Capture the cell that displays the provided text and extract its (X, Y) central coordinate. 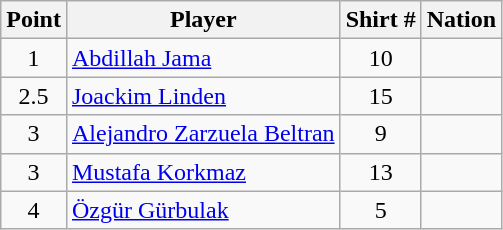
Nation (461, 20)
Mustafa Korkmaz (203, 172)
9 (380, 134)
Point (34, 20)
4 (34, 210)
5 (380, 210)
Shirt # (380, 20)
Özgür Gürbulak (203, 210)
1 (34, 58)
Joackim Linden (203, 96)
10 (380, 58)
15 (380, 96)
2.5 (34, 96)
13 (380, 172)
Player (203, 20)
Abdillah Jama (203, 58)
Alejandro Zarzuela Beltran (203, 134)
